Identify which cell holds the provided text, then report its (X, Y) central coordinate. 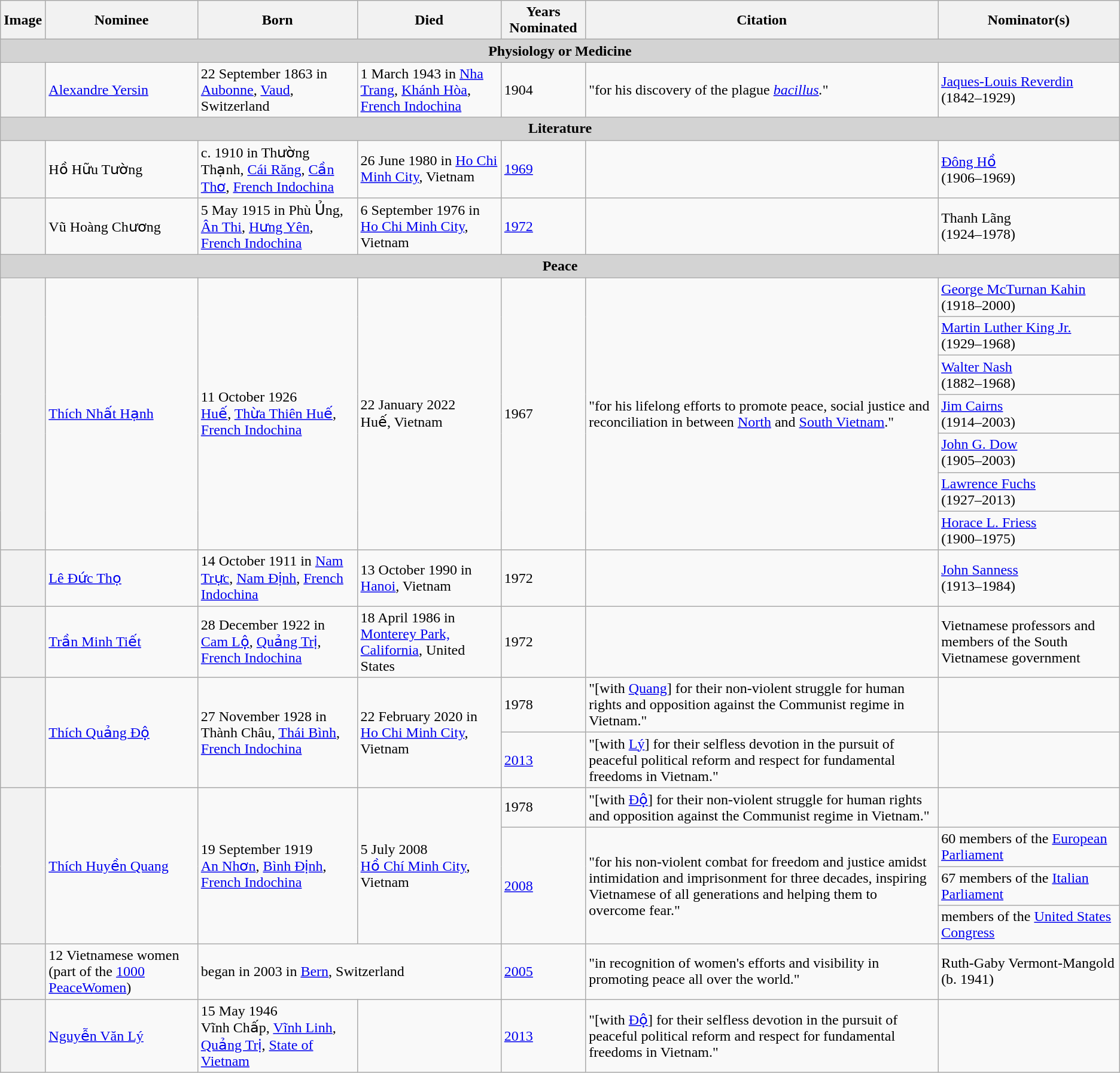
"[with Quang] for their non-violent struggle for human rights and opposition against the Communist regime in Vietnam." (762, 705)
Jaques-Louis Reverdin (1842–1929) (1029, 90)
12 Vietnamese women (part of the 1000 PeaceWomen) (121, 972)
Jim Cairns (1914–2003) (1029, 414)
Alexandre Yersin (121, 90)
Image (23, 20)
"[with Độ] for their non-violent struggle for human rights and opposition against the Communist regime in Vietnam." (762, 808)
5 July 2008 Hồ Chí Minh City, Vietnam (429, 866)
60 members of the European Parliament (1029, 846)
22 February 2020 in Ho Chi Minh City, Vietnam (429, 732)
18 April 1986 in Monterey Park, California, United States (429, 642)
26 June 1980 in Ho Chi Minh City, Vietnam (429, 169)
"[with Lý] for their selfless devotion in the pursuit of peaceful political reform and respect for fundamental freedoms in Vietnam." (762, 760)
Thích Huyền Quang (121, 866)
1904 (543, 90)
Trần Minh Tiết (121, 642)
Ruth-Gaby Vermont-Mangold (b. 1941) (1029, 972)
George McTurnan Kahin (1918–2000) (1029, 297)
28 December 1922 in Cam Lộ, Quảng Trị, French Indochina (278, 642)
1 March 1943 in Nha Trang, Khánh Hòa, French Indochina (429, 90)
Citation (762, 20)
Died (429, 20)
Hồ Hữu Tường (121, 169)
Martin Luther King Jr. (1929–1968) (1029, 336)
Peace (560, 266)
13 October 1990 in Hanoi, Vietnam (429, 578)
John G. Dow (1905–2003) (1029, 452)
"for his lifelong efforts to promote peace, social justice and reconciliation in between North and South Vietnam." (762, 414)
Literature (560, 129)
1967 (543, 414)
began in 2003 in Bern, Switzerland (349, 972)
Nguyễn Văn Lý (121, 1036)
1969 (543, 169)
5 May 1915 in Phù Ủng, Ân Thi, Hưng Yên, French Indochina (278, 226)
"for his discovery of the plague bacillus." (762, 90)
Nominee (121, 20)
14 October 1911 in Nam Trực, Nam Định, French Indochina (278, 578)
11 October 1926 Huế, Thừa Thiên Huế, French Indochina (278, 414)
Born (278, 20)
Thích Nhất Hạnh (121, 414)
6 September 1976 in Ho Chi Minh City, Vietnam (429, 226)
19 September 1919 An Nhơn, Bình Định, French Indochina (278, 866)
Thanh Lãng (1924–1978) (1029, 226)
15 May 1946 Vĩnh Chấp, Vĩnh Linh, Quảng Trị, State of Vietnam (278, 1036)
2008 (543, 886)
"[with Độ] for their selfless devotion in the pursuit of peaceful political reform and respect for fundamental freedoms in Vietnam." (762, 1036)
"in recognition of women's efforts and visibility in promoting peace all over the world." (762, 972)
c. 1910 in Thường Thạnh, Cái Răng, Cần Thơ, French Indochina (278, 169)
Years Nominated (543, 20)
John Sanness (1913–1984) (1029, 578)
Horace L. Friess (1900–1975) (1029, 530)
22 January 2022 Huế, Vietnam (429, 414)
Lawrence Fuchs (1927–2013) (1029, 492)
67 members of the Italian Parliament (1029, 886)
Nominator(s) (1029, 20)
Đông Hồ (1906–1969) (1029, 169)
27 November 1928 in Thành Châu, Thái Bình, French Indochina (278, 732)
Physiology or Medicine (560, 51)
Thích Quảng Độ (121, 732)
22 September 1863 in Aubonne, Vaud, Switzerland (278, 90)
Lê Đức Thọ (121, 578)
members of the United States Congress (1029, 925)
Walter Nash (1882–1968) (1029, 375)
Vũ Hoàng Chương (121, 226)
Vietnamese professors and members of the South Vietnamese government (1029, 642)
2005 (543, 972)
